Determine the (x, y) coordinate at the center of the cell enclosing the given text.  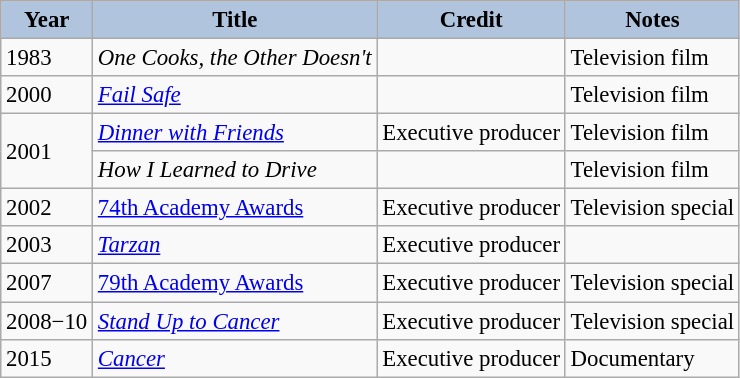
One Cooks, the Other Doesn't (235, 58)
1983 (47, 58)
Documentary (652, 358)
2001 (47, 152)
Dinner with Friends (235, 133)
Cancer (235, 358)
Credit (471, 20)
2003 (47, 245)
2007 (47, 283)
2015 (47, 358)
Stand Up to Cancer (235, 321)
74th Academy Awards (235, 208)
79th Academy Awards (235, 283)
2008−10 (47, 321)
Title (235, 20)
How I Learned to Drive (235, 170)
2002 (47, 208)
2000 (47, 95)
Notes (652, 20)
Tarzan (235, 245)
Fail Safe (235, 95)
Year (47, 20)
